Return the (X, Y) coordinate for the center point of the cell that contains the specified text.  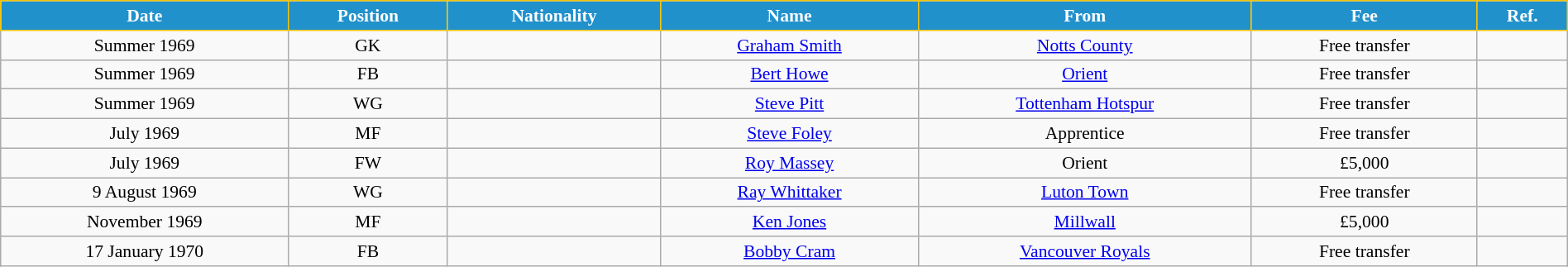
Bobby Cram (789, 251)
Millwall (1085, 222)
Notts County (1085, 45)
Nationality (554, 16)
From (1085, 16)
Position (368, 16)
Steve Foley (789, 134)
Steve Pitt (789, 104)
Luton Town (1085, 193)
Ken Jones (789, 222)
Apprentice (1085, 134)
Tottenham Hotspur (1085, 104)
17 January 1970 (145, 251)
Ref. (1522, 16)
FW (368, 163)
Date (145, 16)
Fee (1365, 16)
Ray Whittaker (789, 193)
9 August 1969 (145, 193)
November 1969 (145, 222)
GK (368, 45)
Graham Smith (789, 45)
Roy Massey (789, 163)
Name (789, 16)
Vancouver Royals (1085, 251)
Bert Howe (789, 74)
